From the cell containing the given text, extract its center point as (X, Y) coordinate. 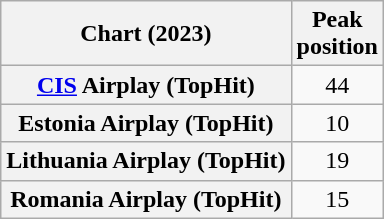
Estonia Airplay (TopHit) (146, 123)
10 (337, 123)
CIS Airplay (TopHit) (146, 85)
44 (337, 85)
15 (337, 199)
Chart (2023) (146, 34)
Romania Airplay (TopHit) (146, 199)
Peakposition (337, 34)
Lithuania Airplay (TopHit) (146, 161)
19 (337, 161)
